Detect which cell encompasses the target text, then output its (x, y) center coordinate. 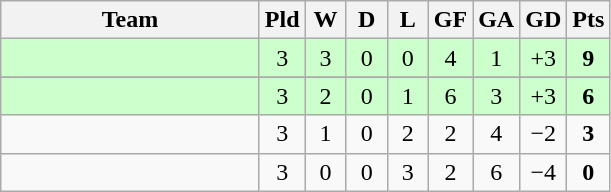
−4 (544, 172)
9 (588, 58)
GD (544, 20)
W (326, 20)
D (366, 20)
Team (130, 20)
GA (496, 20)
GF (450, 20)
−2 (544, 134)
Pld (282, 20)
L (408, 20)
Pts (588, 20)
